Extract the [x, y] coordinate from the center of the cell holding the provided text.  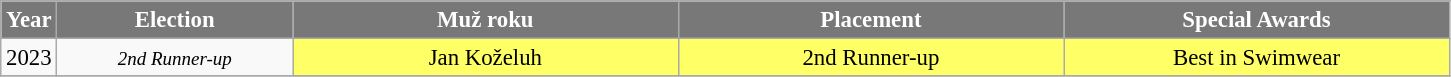
Muž roku [485, 20]
2023 [29, 58]
Year [29, 20]
Election [175, 20]
Placement [871, 20]
Jan Koželuh [485, 58]
Best in Swimwear [1257, 58]
Special Awards [1257, 20]
